Scan for the cell matching the given text and deliver its [X, Y] coordinate at center. 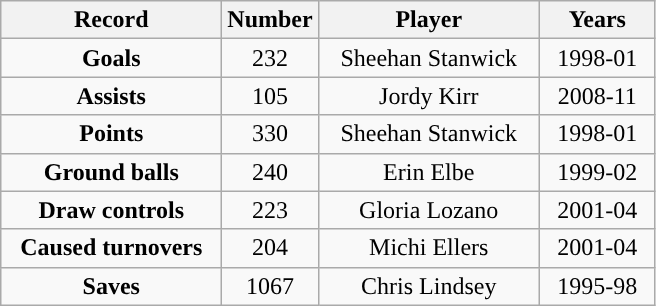
Points [112, 134]
Gloria Lozano [428, 210]
Ground balls [112, 172]
232 [270, 58]
Chris Lindsey [428, 286]
Michi Ellers [428, 248]
Years [597, 20]
Jordy Kirr [428, 96]
Assists [112, 96]
204 [270, 248]
Number [270, 20]
1999-02 [597, 172]
Erin Elbe [428, 172]
Caused turnovers [112, 248]
223 [270, 210]
2008-11 [597, 96]
240 [270, 172]
Record [112, 20]
Player [428, 20]
330 [270, 134]
Draw controls [112, 210]
105 [270, 96]
Goals [112, 58]
1067 [270, 286]
Saves [112, 286]
1995-98 [597, 286]
